Locate the cell with the specified text and output its [x, y] center coordinate. 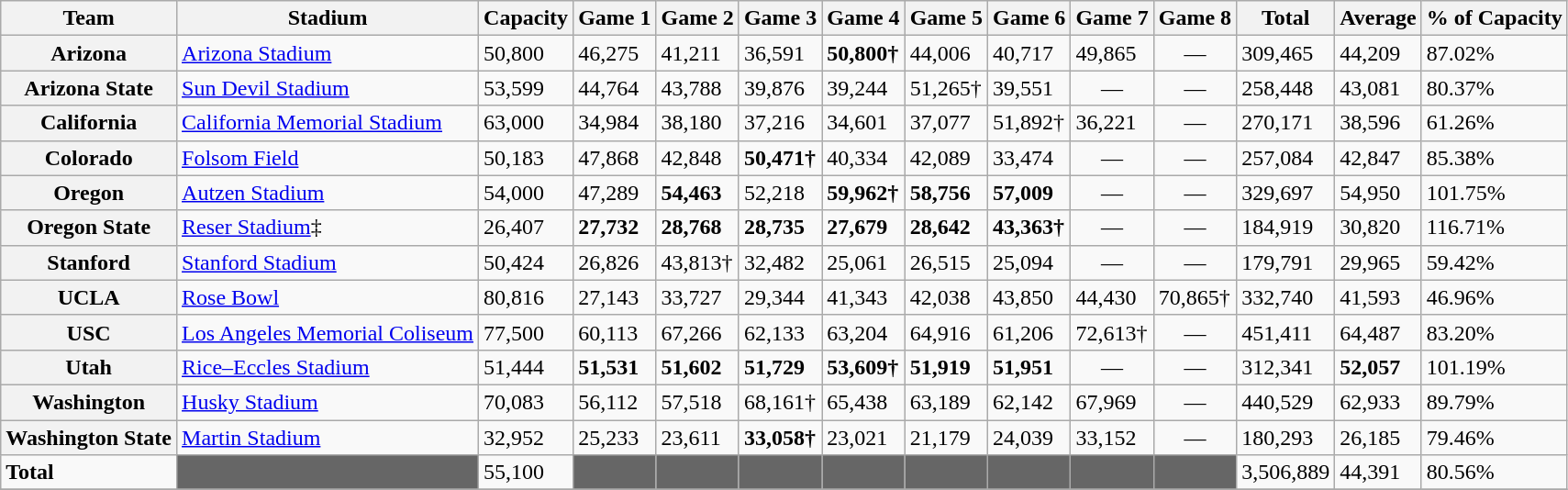
26,515 [946, 262]
Average [1378, 18]
43,850 [1029, 297]
51,892† [1029, 123]
Game 2 [697, 18]
28,735 [780, 228]
39,244 [863, 88]
34,984 [615, 123]
80.37% [1494, 88]
258,448 [1286, 88]
36,591 [780, 53]
Arizona State [89, 88]
41,211 [697, 53]
42,848 [697, 158]
51,919 [946, 367]
87.02% [1494, 53]
54,000 [527, 193]
39,876 [780, 88]
32,952 [527, 438]
63,000 [527, 123]
Game 5 [946, 18]
70,865† [1195, 297]
79.46% [1494, 438]
451,411 [1286, 332]
44,209 [1378, 53]
Game 4 [863, 18]
332,740 [1286, 297]
59,962† [863, 193]
309,465 [1286, 53]
34,601 [863, 123]
Oregon State [89, 228]
77,500 [527, 332]
67,969 [1112, 402]
28,768 [697, 228]
62,133 [780, 332]
Folsom Field [328, 158]
270,171 [1286, 123]
58,756 [946, 193]
Stadium [328, 18]
440,529 [1286, 402]
21,179 [946, 438]
37,077 [946, 123]
26,826 [615, 262]
80,816 [527, 297]
Colorado [89, 158]
46,275 [615, 53]
Martin Stadium [328, 438]
Reser Stadium‡ [328, 228]
50,424 [527, 262]
62,142 [1029, 402]
44,006 [946, 53]
53,599 [527, 88]
52,057 [1378, 367]
184,919 [1286, 228]
42,089 [946, 158]
101.19% [1494, 367]
42,038 [946, 297]
50,471† [780, 158]
Husky Stadium [328, 402]
64,487 [1378, 332]
80.56% [1494, 473]
Stanford Stadium [328, 262]
33,474 [1029, 158]
51,951 [1029, 367]
54,950 [1378, 193]
89.79% [1494, 402]
61.26% [1494, 123]
California Memorial Stadium [328, 123]
51,602 [697, 367]
40,717 [1029, 53]
43,363† [1029, 228]
Autzen Stadium [328, 193]
Utah [89, 367]
Washington State [89, 438]
54,463 [697, 193]
25,061 [863, 262]
Arizona Stadium [328, 53]
179,791 [1286, 262]
57,009 [1029, 193]
36,221 [1112, 123]
43,788 [697, 88]
28,642 [946, 228]
51,531 [615, 367]
47,868 [615, 158]
Arizona [89, 53]
23,611 [697, 438]
23,021 [863, 438]
Rice–Eccles Stadium [328, 367]
25,094 [1029, 262]
46.96% [1494, 297]
27,143 [615, 297]
Washington [89, 402]
64,916 [946, 332]
27,679 [863, 228]
Game 3 [780, 18]
Sun Devil Stadium [328, 88]
3,506,889 [1286, 473]
UCLA [89, 297]
43,081 [1378, 88]
312,341 [1286, 367]
50,800† [863, 53]
180,293 [1286, 438]
Team [89, 18]
26,407 [527, 228]
40,334 [863, 158]
Los Angeles Memorial Coliseum [328, 332]
55,100 [527, 473]
33,152 [1112, 438]
43,813† [697, 262]
85.38% [1494, 158]
68,161† [780, 402]
Stanford [89, 262]
63,204 [863, 332]
51,265† [946, 88]
72,613† [1112, 332]
California [89, 123]
38,596 [1378, 123]
33,058† [780, 438]
Rose Bowl [328, 297]
59.42% [1494, 262]
39,551 [1029, 88]
Game 8 [1195, 18]
65,438 [863, 402]
38,180 [697, 123]
53,609† [863, 367]
Game 6 [1029, 18]
41,343 [863, 297]
44,391 [1378, 473]
50,800 [527, 53]
37,216 [780, 123]
329,697 [1286, 193]
56,112 [615, 402]
83.20% [1494, 332]
67,266 [697, 332]
257,084 [1286, 158]
24,039 [1029, 438]
101.75% [1494, 193]
26,185 [1378, 438]
47,289 [615, 193]
70,083 [527, 402]
44,764 [615, 88]
Oregon [89, 193]
Game 1 [615, 18]
Game 7 [1112, 18]
30,820 [1378, 228]
33,727 [697, 297]
63,189 [946, 402]
51,444 [527, 367]
41,593 [1378, 297]
57,518 [697, 402]
61,206 [1029, 332]
42,847 [1378, 158]
52,218 [780, 193]
49,865 [1112, 53]
USC [89, 332]
27,732 [615, 228]
Capacity [527, 18]
29,344 [780, 297]
44,430 [1112, 297]
51,729 [780, 367]
60,113 [615, 332]
% of Capacity [1494, 18]
116.71% [1494, 228]
32,482 [780, 262]
29,965 [1378, 262]
50,183 [527, 158]
62,933 [1378, 402]
25,233 [615, 438]
